Provide the (X, Y) coordinate of the cell's center where the given text is located.  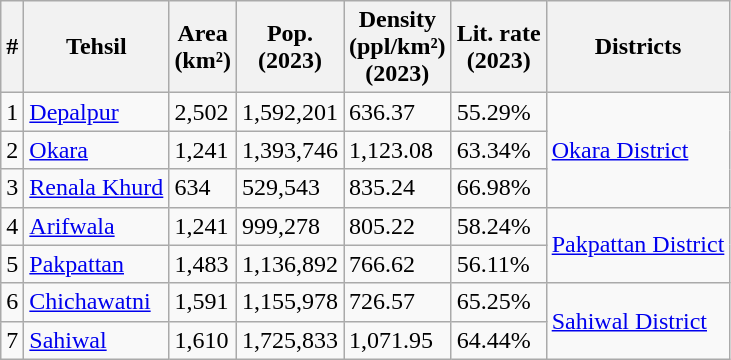
6 (12, 302)
634 (203, 188)
1,610 (203, 340)
1,136,892 (290, 264)
64.44% (498, 340)
1,483 (203, 264)
Okara (96, 150)
Chichawatni (96, 302)
Districts (638, 47)
Sahiwal District (638, 321)
Pakpattan (96, 264)
Area(km²) (203, 47)
Okara District (638, 150)
Pakpattan District (638, 245)
999,278 (290, 226)
4 (12, 226)
65.25% (498, 302)
Lit. rate(2023) (498, 47)
3 (12, 188)
Tehsil (96, 47)
529,543 (290, 188)
2,502 (203, 112)
1,591 (203, 302)
1 (12, 112)
2 (12, 150)
Arifwala (96, 226)
1,155,978 (290, 302)
7 (12, 340)
63.34% (498, 150)
1,123.08 (398, 150)
1,393,746 (290, 150)
835.24 (398, 188)
58.24% (498, 226)
55.29% (498, 112)
Pop.(2023) (290, 47)
56.11% (498, 264)
Depalpur (96, 112)
Density(ppl/km²)(2023) (398, 47)
Renala Khurd (96, 188)
636.37 (398, 112)
Sahiwal (96, 340)
5 (12, 264)
1,071.95 (398, 340)
# (12, 47)
766.62 (398, 264)
1,592,201 (290, 112)
805.22 (398, 226)
66.98% (498, 188)
1,725,833 (290, 340)
726.57 (398, 302)
